For the text-containing cell, return its midpoint in (x, y) coordinate format. 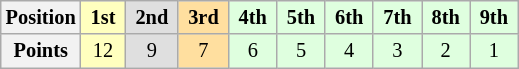
4th (253, 17)
2 (446, 51)
9 (152, 51)
4 (349, 51)
1st (104, 17)
8th (446, 17)
9th (494, 17)
Position (41, 17)
6 (253, 51)
6th (349, 17)
3rd (203, 17)
1 (494, 51)
5 (301, 51)
12 (104, 51)
7 (203, 51)
2nd (152, 17)
3 (397, 51)
7th (397, 17)
5th (301, 17)
Points (41, 51)
